Identify which cell holds the provided text, then report its (X, Y) central coordinate. 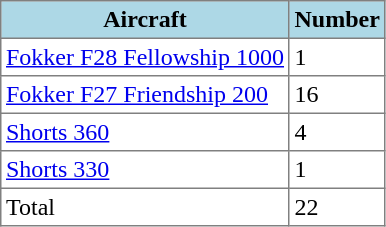
16 (337, 95)
Aircraft (146, 20)
Total (146, 207)
Fokker F28 Fellowship 1000 (146, 57)
Number (337, 20)
Shorts 360 (146, 132)
Shorts 330 (146, 170)
4 (337, 132)
22 (337, 207)
Fokker F27 Friendship 200 (146, 95)
